Scan for the cell matching the given text and deliver its (X, Y) coordinate at center. 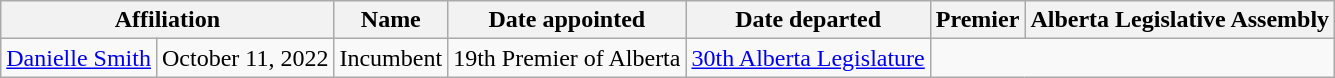
Alberta Legislative Assembly (1180, 20)
Affiliation (168, 20)
30th Alberta Legislature (808, 58)
Date departed (808, 20)
Date appointed (567, 20)
Incumbent (391, 58)
October 11, 2022 (244, 58)
Danielle Smith (79, 58)
Premier (978, 20)
19th Premier of Alberta (567, 58)
Name (391, 20)
